Identify which cell holds the provided text, then report its [X, Y] central coordinate. 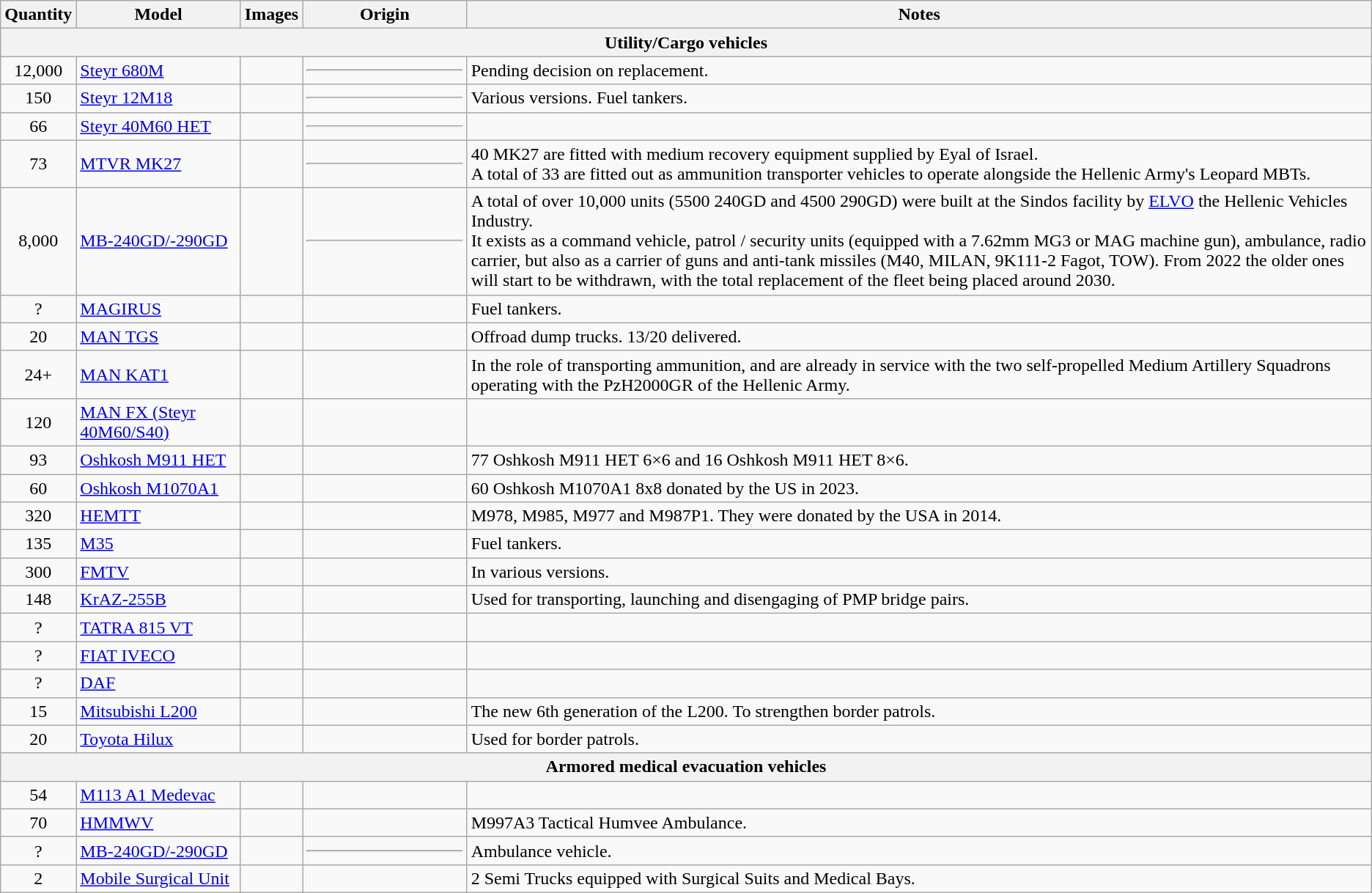
Steyr 40M60 HET [158, 126]
66 [38, 126]
Toyota Hilux [158, 739]
15 [38, 711]
Mobile Surgical Unit [158, 878]
2 [38, 878]
12,000 [38, 70]
M35 [158, 544]
Steyr 12M18 [158, 98]
8,000 [38, 241]
In various versions. [919, 572]
DAF [158, 683]
MTVR MK27 [158, 164]
150 [38, 98]
HMMWV [158, 823]
Model [158, 15]
Mitsubishi L200 [158, 711]
Origin [385, 15]
2 Semi Trucks equipped with Surgical Suits and Medical Bays. [919, 878]
300 [38, 572]
MAN TGS [158, 337]
M978, M985, M977 and M987P1. They were donated by the USA in 2014. [919, 516]
FMTV [158, 572]
The new 6th generation of the L200. To strengthen border patrols. [919, 711]
320 [38, 516]
77 Oshkosh M911 HET 6×6 and 16 Oshkosh M911 HET 8×6. [919, 460]
Various versions. Fuel tankers. [919, 98]
Oshkosh M1070A1 [158, 488]
135 [38, 544]
M113 A1 Medevac [158, 795]
120 [38, 422]
Images [271, 15]
Oshkosh M911 HET [158, 460]
M997A3 Tactical Humvee Ambulance. [919, 823]
60 Oshkosh M1070A1 8x8 donated by the US in 2023. [919, 488]
Pending decision on replacement. [919, 70]
93 [38, 460]
24+ [38, 374]
148 [38, 600]
54 [38, 795]
MAN FX (Steyr 40Μ60/S40) [158, 422]
Notes [919, 15]
MAN KAT1 [158, 374]
Used for transporting, launching and disengaging of PMP bridge pairs. [919, 600]
KrAZ-255B [158, 600]
Steyr 680M [158, 70]
Utility/Cargo vehicles [686, 43]
HEMTT [158, 516]
70 [38, 823]
Ambulance vehicle. [919, 850]
FIAT IVECO [158, 655]
60 [38, 488]
Quantity [38, 15]
73 [38, 164]
Used for border patrols. [919, 739]
Offroad dump trucks. 13/20 delivered. [919, 337]
MAGIRUS [158, 309]
TATRA 815 VT [158, 628]
Armored medical evacuation vehicles [686, 767]
